Identify which cell holds the provided text, then report its (X, Y) central coordinate. 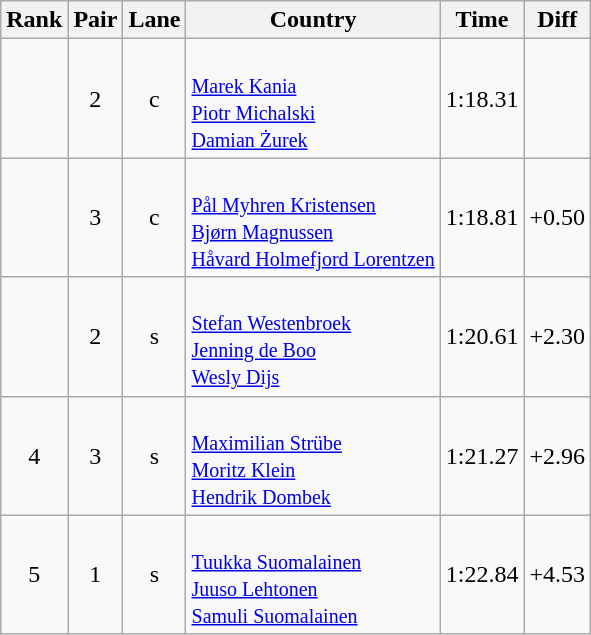
Country (313, 20)
+2.96 (558, 456)
+2.30 (558, 336)
Tuukka SuomalainenJuuso LehtonenSamuli Suomalainen (313, 574)
Time (482, 20)
Stefan WestenbroekJenning de BooWesly Dijs (313, 336)
+0.50 (558, 218)
Pair (96, 20)
4 (34, 456)
Rank (34, 20)
1:22.84 (482, 574)
+4.53 (558, 574)
Lane (154, 20)
Maximilian StrübeMoritz KleinHendrik Dombek (313, 456)
1 (96, 574)
Diff (558, 20)
Marek KaniaPiotr MichalskiDamian Żurek (313, 98)
5 (34, 574)
1:18.31 (482, 98)
Pål Myhren KristensenBjørn MagnussenHåvard Holmefjord Lorentzen (313, 218)
1:18.81 (482, 218)
1:21.27 (482, 456)
1:20.61 (482, 336)
